Return (x, y) of the center of cell containing provided text 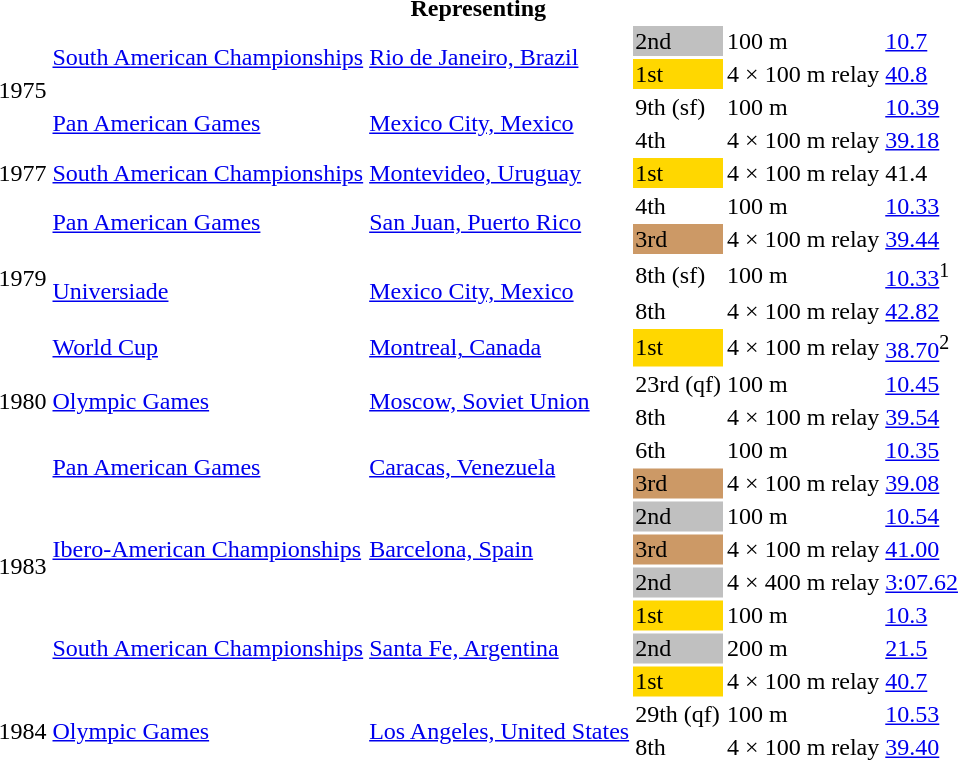
Barcelona, Spain (500, 549)
Caracas, Venezuela (500, 466)
Santa Fe, Argentina (500, 648)
6th (678, 450)
29th (qf) (678, 714)
Ibero-American Championships (208, 549)
San Juan, Puerto Rico (500, 222)
Universiade (208, 292)
Olympic Games (208, 400)
23rd (qf) (678, 384)
4 × 400 m relay (804, 582)
Montevideo, Uruguay (500, 173)
8th (sf) (678, 275)
Moscow, Soviet Union (500, 400)
World Cup (208, 347)
Montreal, Canada (500, 347)
Rio de Janeiro, Brazil (500, 58)
9th (sf) (678, 107)
200 m (804, 648)
